Locate the cell with the specified text and output its (x, y) center coordinate. 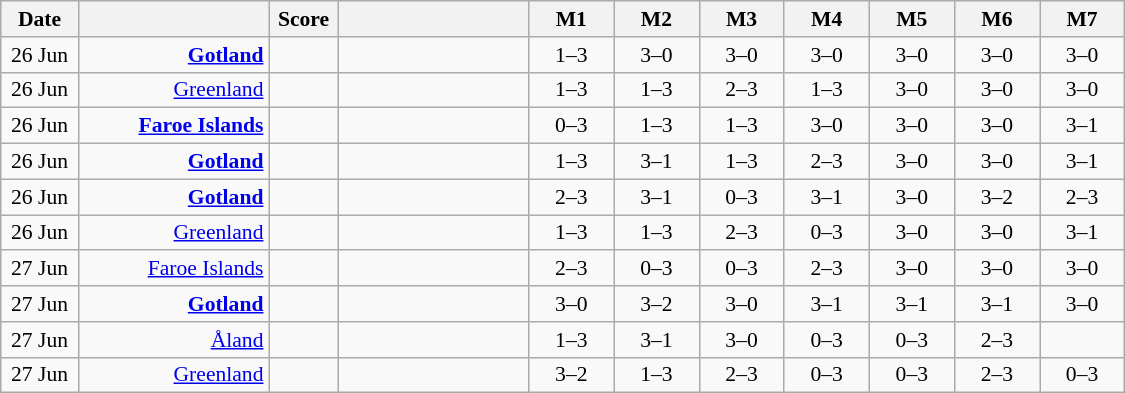
Date (40, 19)
M2 (656, 19)
M4 (826, 19)
M5 (912, 19)
Åland (173, 340)
M6 (996, 19)
M1 (572, 19)
M3 (742, 19)
Score (303, 19)
M7 (1082, 19)
